Search for the cell housing the specified text and yield its (x, y) center coordinate. 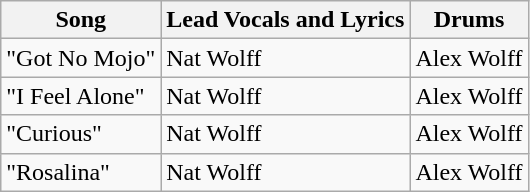
"I Feel Alone" (81, 96)
"Curious" (81, 134)
Song (81, 20)
Lead Vocals and Lyrics (286, 20)
"Got No Mojo" (81, 58)
Drums (469, 20)
"Rosalina" (81, 172)
